Detect which cell encompasses the target text, then output its [X, Y] center coordinate. 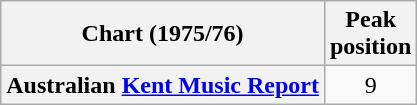
9 [370, 85]
Peakposition [370, 34]
Chart (1975/76) [163, 34]
Australian Kent Music Report [163, 85]
